Output the (x, y) coordinate of the center of the cell containing the given text.  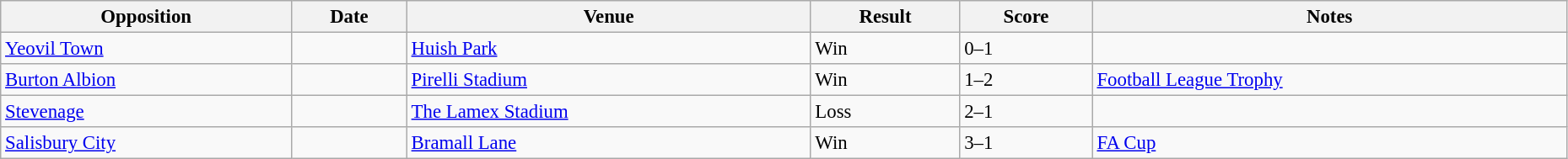
Score (1026, 17)
Yeovil Town (147, 49)
Result (886, 17)
Date (349, 17)
Notes (1329, 17)
Pirelli Stadium (609, 80)
Burton Albion (147, 80)
Venue (609, 17)
Huish Park (609, 49)
Loss (886, 112)
Stevenage (147, 112)
Football League Trophy (1329, 80)
FA Cup (1329, 143)
1–2 (1026, 80)
Opposition (147, 17)
The Lamex Stadium (609, 112)
3–1 (1026, 143)
Bramall Lane (609, 143)
0–1 (1026, 49)
Salisbury City (147, 143)
2–1 (1026, 112)
